Return the [x, y] coordinate for the center point of the cell that contains the specified text.  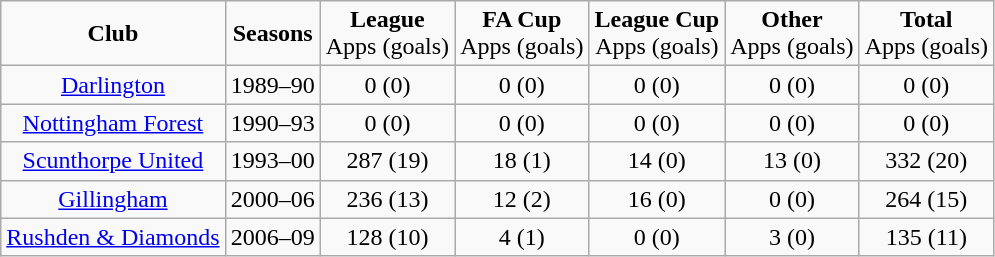
League CupApps (goals) [657, 34]
LeagueApps (goals) [387, 34]
Nottingham Forest [113, 123]
332 (20) [926, 161]
OtherApps (goals) [792, 34]
Seasons [272, 34]
287 (19) [387, 161]
16 (0) [657, 199]
1993–00 [272, 161]
Rushden & Diamonds [113, 237]
1990–93 [272, 123]
14 (0) [657, 161]
12 (2) [522, 199]
264 (15) [926, 199]
1989–90 [272, 85]
Scunthorpe United [113, 161]
135 (11) [926, 237]
2000–06 [272, 199]
18 (1) [522, 161]
FA CupApps (goals) [522, 34]
TotalApps (goals) [926, 34]
3 (0) [792, 237]
Club [113, 34]
236 (13) [387, 199]
4 (1) [522, 237]
128 (10) [387, 237]
Gillingham [113, 199]
13 (0) [792, 161]
Darlington [113, 85]
2006–09 [272, 237]
